Find where the given text appears and provide that cell's center as (X, Y) coordinate. 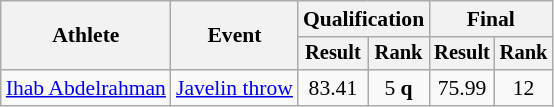
12 (524, 88)
83.41 (333, 88)
Final (490, 19)
Event (234, 36)
Javelin throw (234, 88)
75.99 (462, 88)
Athlete (86, 36)
5 q (398, 88)
Ihab Abdelrahman (86, 88)
Qualification (364, 19)
